Return the [x, y] coordinate for the center point of the cell that contains the specified text.  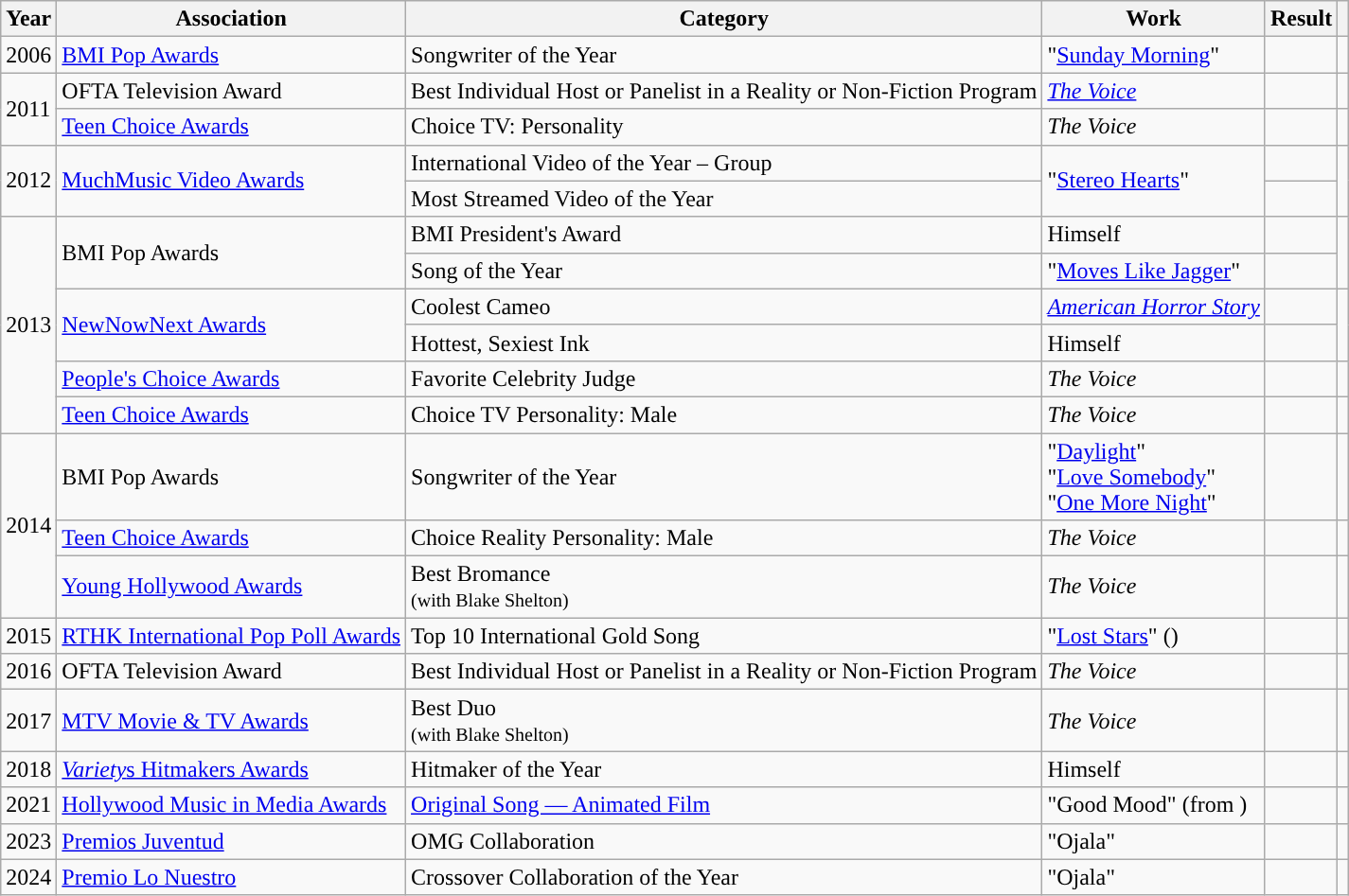
Year [28, 19]
Hottest, Sexiest Ink [724, 343]
MuchMusic Video Awards [231, 181]
2014 [28, 526]
Top 10 International Gold Song [724, 636]
"Good Mood" (from ) [1154, 805]
American Horror Story [1154, 307]
2023 [28, 841]
Varietys Hitmakers Awards [231, 769]
Category [724, 19]
Result [1301, 19]
"Stereo Hearts" [1154, 181]
Coolest Cameo [724, 307]
2018 [28, 769]
Choice TV Personality: Male [724, 414]
International Video of the Year – Group [724, 163]
OMG Collaboration [724, 841]
Crossover Collaboration of the Year [724, 877]
"Sunday Morning" [1154, 55]
Hollywood Music in Media Awards [231, 805]
Association [231, 19]
"Lost Stars" () [1154, 636]
Most Streamed Video of the Year [724, 199]
Work [1154, 19]
2013 [28, 325]
Best Bromance (with Blake Shelton) [724, 587]
NewNowNext Awards [231, 325]
Young Hollywood Awards [231, 587]
Choice TV: Personality [724, 127]
2017 [28, 721]
2024 [28, 877]
2016 [28, 672]
Premios Juventud [231, 841]
Best Duo (with Blake Shelton) [724, 721]
Favorite Celebrity Judge [724, 378]
"Moves Like Jagger" [1154, 271]
Hitmaker of the Year [724, 769]
Premio Lo Nuestro [231, 877]
2012 [28, 181]
Choice Reality Personality: Male [724, 538]
2015 [28, 636]
MTV Movie & TV Awards [231, 721]
RTHK International Pop Poll Awards [231, 636]
2021 [28, 805]
People's Choice Awards [231, 378]
"Daylight""Love Somebody""One More Night" [1154, 477]
BMI President's Award [724, 235]
2011 [28, 109]
Song of the Year [724, 271]
2006 [28, 55]
Original Song — Animated Film [724, 805]
